Identify which cell holds the provided text, then report its (X, Y) central coordinate. 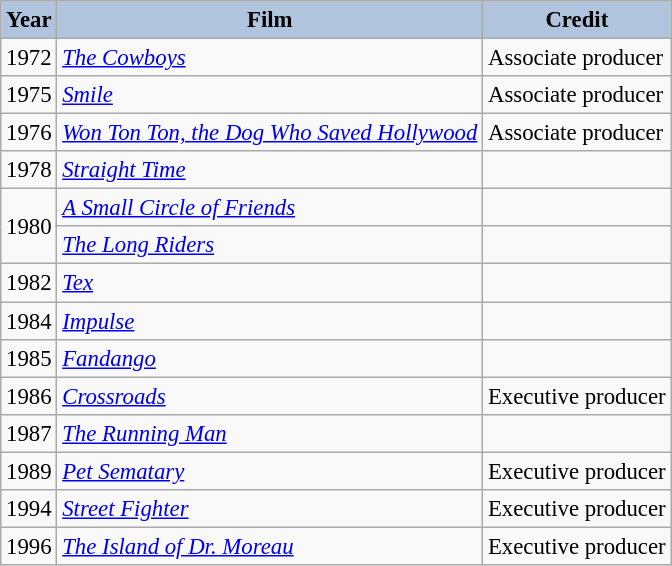
Credit (577, 20)
1978 (29, 170)
Crossroads (270, 396)
1975 (29, 95)
1985 (29, 358)
Won Ton Ton, the Dog Who Saved Hollywood (270, 133)
The Running Man (270, 433)
1982 (29, 283)
1976 (29, 133)
Fandango (270, 358)
The Island of Dr. Moreau (270, 546)
1994 (29, 509)
The Long Riders (270, 245)
1980 (29, 226)
Straight Time (270, 170)
Film (270, 20)
Year (29, 20)
Pet Sematary (270, 471)
Impulse (270, 321)
A Small Circle of Friends (270, 208)
1989 (29, 471)
The Cowboys (270, 58)
Smile (270, 95)
1987 (29, 433)
1984 (29, 321)
1996 (29, 546)
1972 (29, 58)
1986 (29, 396)
Tex (270, 283)
Street Fighter (270, 509)
